Pinpoint the cell where the given text exists, returning its (x, y) midpoint coordinate. 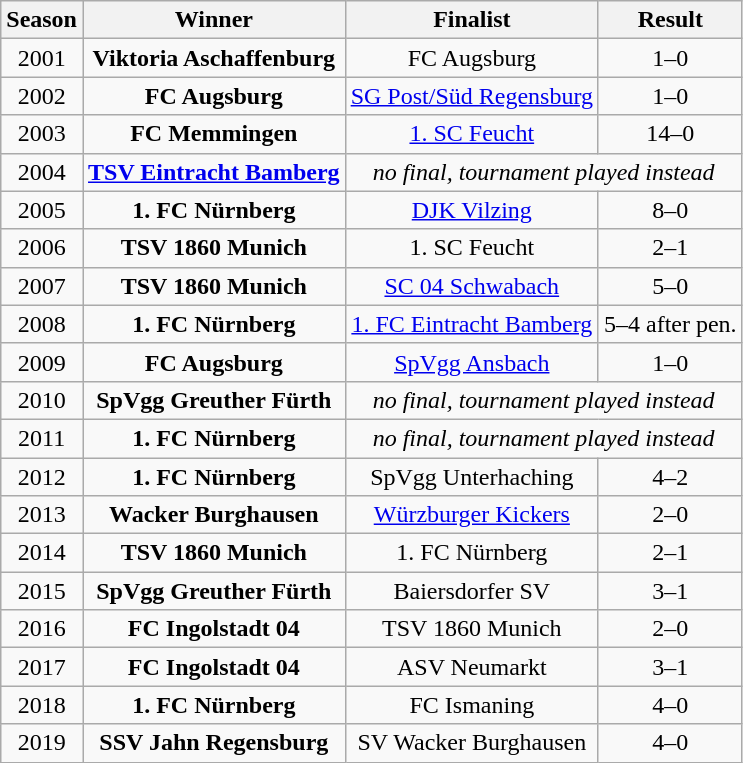
SC 04 Schwabach (472, 286)
5–4 after pen. (670, 324)
Winner (214, 20)
Baiersdorfer SV (472, 591)
1. FC Eintracht Bamberg (472, 324)
Season (42, 20)
2014 (42, 553)
8–0 (670, 210)
Würzburger Kickers (472, 515)
5–0 (670, 286)
Finalist (472, 20)
2011 (42, 438)
SSV Jahn Regensburg (214, 743)
2009 (42, 362)
Viktoria Aschaffenburg (214, 58)
2005 (42, 210)
Result (670, 20)
SpVgg Ansbach (472, 362)
DJK Vilzing (472, 210)
2018 (42, 705)
2006 (42, 248)
2008 (42, 324)
SV Wacker Burghausen (472, 743)
FC Memmingen (214, 134)
2012 (42, 477)
2001 (42, 58)
SG Post/Süd Regensburg (472, 96)
2004 (42, 172)
14–0 (670, 134)
SpVgg Unterhaching (472, 477)
2017 (42, 667)
Wacker Burghausen (214, 515)
FC Ismaning (472, 705)
2003 (42, 134)
2019 (42, 743)
4–2 (670, 477)
2013 (42, 515)
2007 (42, 286)
ASV Neumarkt (472, 667)
2002 (42, 96)
2016 (42, 629)
2015 (42, 591)
TSV Eintracht Bamberg (214, 172)
2010 (42, 400)
